Output the [X, Y] coordinate of the center of the cell containing the given text.  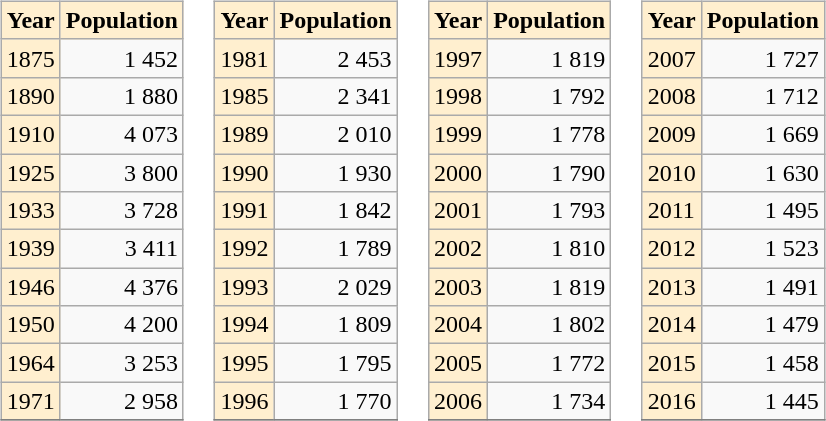
2006 [458, 401]
2 029 [336, 287]
1 810 [550, 249]
2002 [458, 249]
1 795 [336, 363]
2010 [672, 173]
2012 [672, 249]
2009 [672, 134]
1910 [30, 134]
1 727 [762, 58]
3 800 [122, 173]
2000 [458, 173]
3 253 [122, 363]
1 458 [762, 363]
1946 [30, 287]
1 452 [122, 58]
1 790 [550, 173]
1 809 [336, 325]
1939 [30, 249]
1991 [244, 211]
1 792 [550, 96]
1971 [30, 401]
1985 [244, 96]
1 772 [550, 363]
1 479 [762, 325]
1 842 [336, 211]
2014 [672, 325]
2005 [458, 363]
2008 [672, 96]
1 495 [762, 211]
1933 [30, 211]
3 728 [122, 211]
2004 [458, 325]
1999 [458, 134]
2016 [672, 401]
1 712 [762, 96]
1 445 [762, 401]
1 523 [762, 249]
1 770 [336, 401]
1 778 [550, 134]
2013 [672, 287]
1992 [244, 249]
1998 [458, 96]
1997 [458, 58]
1993 [244, 287]
1 802 [550, 325]
1994 [244, 325]
1995 [244, 363]
2 958 [122, 401]
4 073 [122, 134]
1 734 [550, 401]
2011 [672, 211]
1 789 [336, 249]
1 491 [762, 287]
1950 [30, 325]
1 880 [122, 96]
2015 [672, 363]
1989 [244, 134]
1875 [30, 58]
2 341 [336, 96]
2003 [458, 287]
2007 [672, 58]
1 669 [762, 134]
2 453 [336, 58]
1925 [30, 173]
1 630 [762, 173]
1 793 [550, 211]
1890 [30, 96]
4 200 [122, 325]
1990 [244, 173]
4 376 [122, 287]
2 010 [336, 134]
3 411 [122, 249]
1 930 [336, 173]
2001 [458, 211]
1981 [244, 58]
1996 [244, 401]
1964 [30, 363]
